Extract the (x, y) coordinate from the center of the cell holding the provided text.  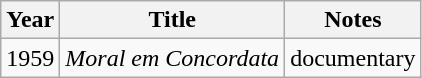
1959 (30, 58)
documentary (353, 58)
Moral em Concordata (172, 58)
Notes (353, 20)
Title (172, 20)
Year (30, 20)
